Output the [x, y] coordinate of the center of the cell containing the given text.  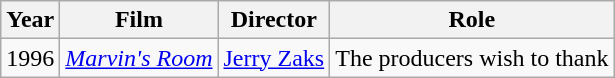
Year [30, 20]
Marvin's Room [139, 58]
The producers wish to thank [472, 58]
Film [139, 20]
Role [472, 20]
Jerry Zaks [274, 58]
1996 [30, 58]
Director [274, 20]
